Identify which cell holds the provided text, then report its [x, y] central coordinate. 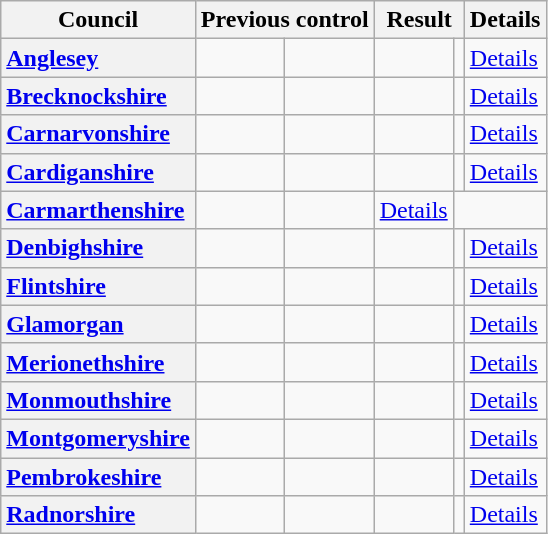
Result [419, 20]
Denbighshire [98, 248]
Council [98, 20]
Carmarthenshire [98, 210]
Pembrokeshire [98, 477]
Merionethshire [98, 362]
Previous control [284, 20]
Radnorshire [98, 515]
Brecknockshire [98, 96]
Carnarvonshire [98, 134]
Monmouthshire [98, 400]
Montgomeryshire [98, 438]
Anglesey [98, 58]
Flintshire [98, 286]
Cardiganshire [98, 172]
Glamorgan [98, 324]
